Determine the [x, y] coordinate at the center of the cell enclosing the given text.  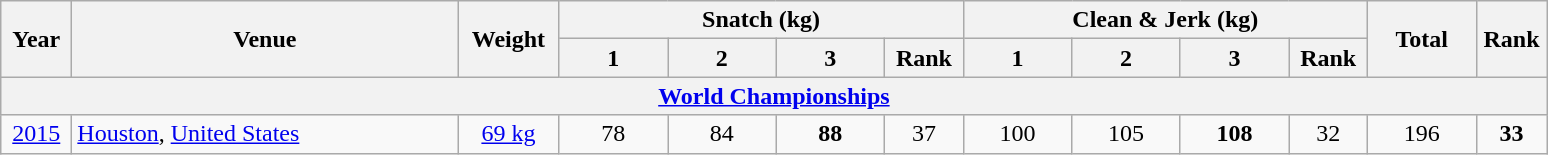
100 [1018, 134]
78 [614, 134]
Clean & Jerk (kg) [1165, 20]
2015 [36, 134]
105 [1126, 134]
196 [1422, 134]
Houston, United States [265, 134]
84 [722, 134]
Year [36, 39]
32 [1328, 134]
88 [830, 134]
37 [924, 134]
Weight [508, 39]
108 [1234, 134]
Venue [265, 39]
Total [1422, 39]
69 kg [508, 134]
World Championships [774, 96]
33 [1512, 134]
Snatch (kg) [761, 20]
